From the cell containing the given text, extract its center point as [x, y] coordinate. 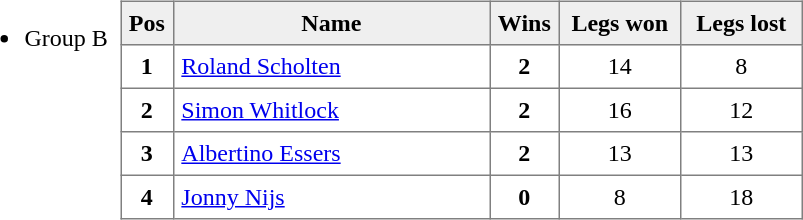
Legs lost [742, 23]
14 [620, 67]
Name [331, 23]
3 [147, 154]
Wins [524, 23]
Jonny Nijs [331, 197]
Legs won [620, 23]
4 [147, 197]
16 [620, 110]
1 [147, 67]
Pos [147, 23]
Albertino Essers [331, 154]
0 [524, 197]
Simon Whitlock [331, 110]
18 [742, 197]
Roland Scholten [331, 67]
12 [742, 110]
